Find where the given text appears and provide that cell's center as [x, y] coordinate. 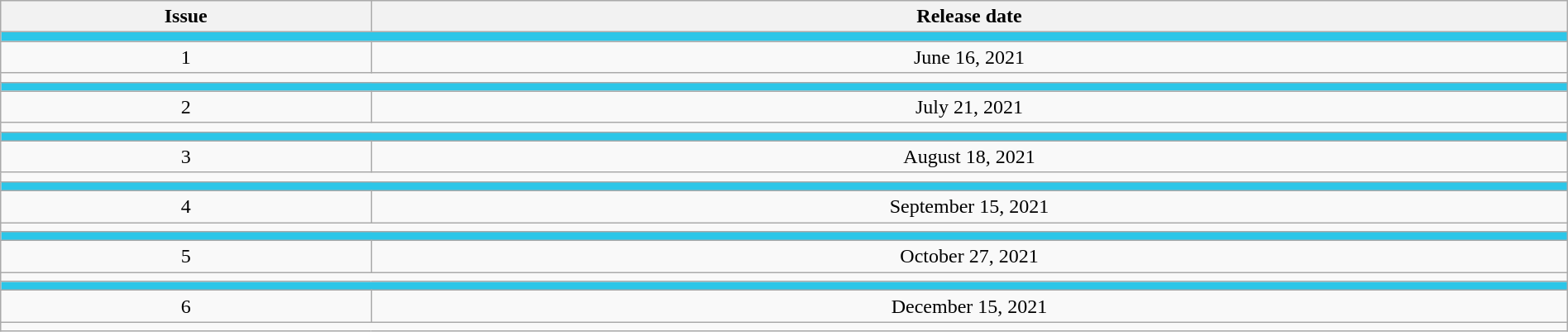
Release date [969, 17]
October 27, 2021 [969, 257]
September 15, 2021 [969, 206]
3 [186, 156]
5 [186, 257]
July 21, 2021 [969, 107]
December 15, 2021 [969, 306]
August 18, 2021 [969, 156]
June 16, 2021 [969, 57]
Issue [186, 17]
1 [186, 57]
2 [186, 107]
4 [186, 206]
6 [186, 306]
